Scan for the cell matching the given text and deliver its (X, Y) coordinate at center. 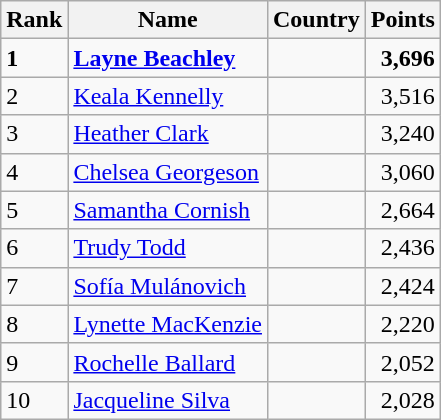
Chelsea Georgeson (168, 172)
3 (34, 134)
5 (34, 210)
4 (34, 172)
2,052 (402, 362)
3,696 (402, 58)
9 (34, 362)
Lynette MacKenzie (168, 324)
Name (168, 20)
Jacqueline Silva (168, 400)
Points (402, 20)
Trudy Todd (168, 248)
Rank (34, 20)
7 (34, 286)
2,220 (402, 324)
2,028 (402, 400)
2,424 (402, 286)
Sofía Mulánovich (168, 286)
Rochelle Ballard (168, 362)
8 (34, 324)
6 (34, 248)
10 (34, 400)
Keala Kennelly (168, 96)
1 (34, 58)
2 (34, 96)
Samantha Cornish (168, 210)
3,240 (402, 134)
Heather Clark (168, 134)
2,664 (402, 210)
3,060 (402, 172)
Country (316, 20)
3,516 (402, 96)
2,436 (402, 248)
Layne Beachley (168, 58)
